Find where the given text appears and provide that cell's center as [X, Y] coordinate. 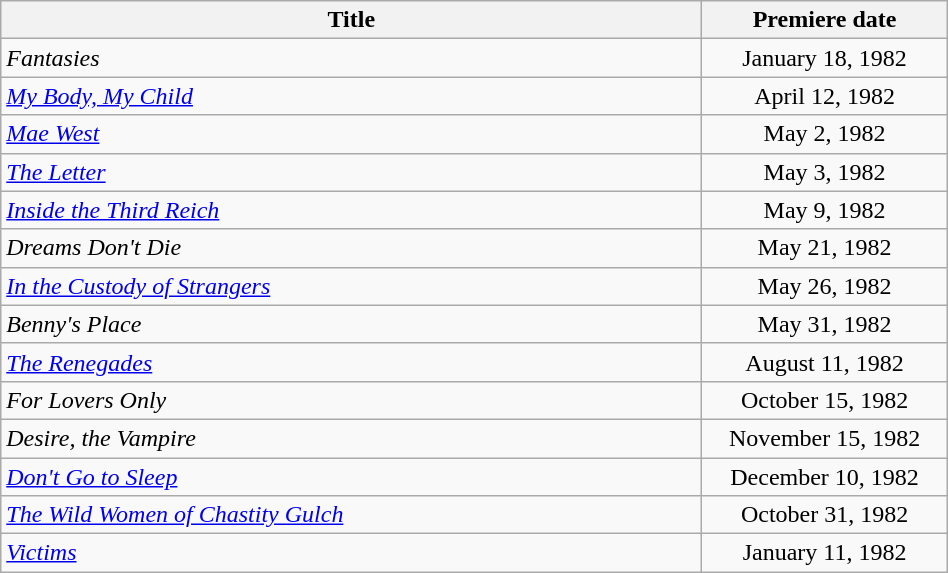
Don't Go to Sleep [352, 477]
The Wild Women of Chastity Gulch [352, 515]
October 31, 1982 [824, 515]
May 3, 1982 [824, 172]
The Renegades [352, 362]
In the Custody of Strangers [352, 286]
Inside the Third Reich [352, 210]
My Body, My Child [352, 96]
Fantasies [352, 58]
Victims [352, 553]
Title [352, 20]
Mae West [352, 134]
Benny's Place [352, 324]
The Letter [352, 172]
May 2, 1982 [824, 134]
Desire, the Vampire [352, 438]
For Lovers Only [352, 400]
Dreams Don't Die [352, 248]
May 9, 1982 [824, 210]
May 26, 1982 [824, 286]
August 11, 1982 [824, 362]
December 10, 1982 [824, 477]
Premiere date [824, 20]
November 15, 1982 [824, 438]
April 12, 1982 [824, 96]
October 15, 1982 [824, 400]
January 18, 1982 [824, 58]
January 11, 1982 [824, 553]
May 31, 1982 [824, 324]
May 21, 1982 [824, 248]
